Output the [X, Y] coordinate of the center of the cell containing the given text.  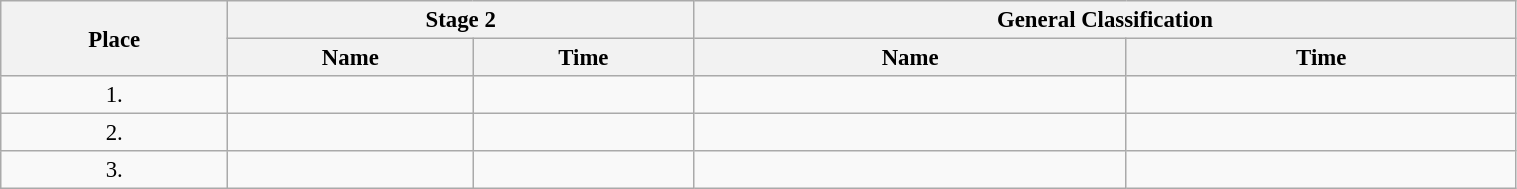
3. [114, 170]
1. [114, 95]
Place [114, 38]
Stage 2 [461, 20]
2. [114, 133]
General Classification [1105, 20]
